Extract the (X, Y) coordinate from the center of the cell holding the provided text.  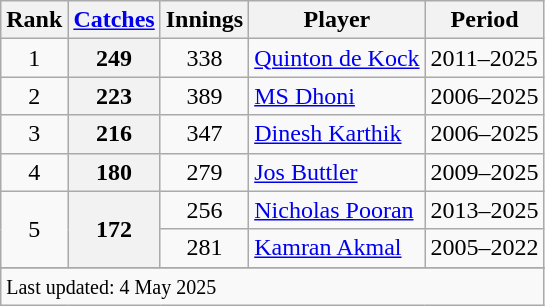
249 (114, 58)
Last updated: 4 May 2025 (272, 286)
3 (34, 134)
Jos Buttler (337, 172)
256 (204, 210)
279 (204, 172)
2011–2025 (484, 58)
Kamran Akmal (337, 248)
347 (204, 134)
180 (114, 172)
Player (337, 20)
Innings (204, 20)
Catches (114, 20)
Quinton de Kock (337, 58)
MS Dhoni (337, 96)
Dinesh Karthik (337, 134)
5 (34, 229)
172 (114, 229)
281 (204, 248)
338 (204, 58)
4 (34, 172)
2005–2022 (484, 248)
Rank (34, 20)
223 (114, 96)
2009–2025 (484, 172)
2 (34, 96)
1 (34, 58)
216 (114, 134)
Period (484, 20)
Nicholas Pooran (337, 210)
389 (204, 96)
2013–2025 (484, 210)
